From the cell containing the given text, extract its center point as [X, Y] coordinate. 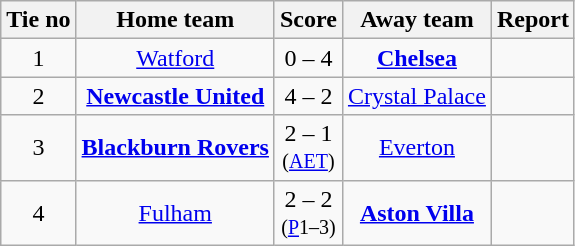
Watford [175, 58]
Blackburn Rovers [175, 148]
1 [38, 58]
3 [38, 148]
4 [38, 212]
2 – 1(AET) [308, 148]
Tie no [38, 20]
4 – 2 [308, 96]
Home team [175, 20]
Chelsea [416, 58]
Score [308, 20]
2 [38, 96]
Newcastle United [175, 96]
Everton [416, 148]
Crystal Palace [416, 96]
2 – 2(P1–3) [308, 212]
Away team [416, 20]
Report [532, 20]
Aston Villa [416, 212]
0 – 4 [308, 58]
Fulham [175, 212]
